Locate the cell with the specified text and output its [x, y] center coordinate. 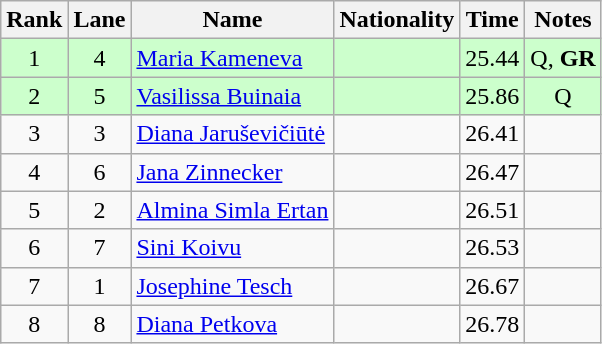
Time [492, 20]
Sini Koivu [232, 248]
26.78 [492, 324]
Nationality [397, 20]
Rank [34, 20]
25.86 [492, 96]
26.51 [492, 210]
Notes [563, 20]
Vasilissa Buinaia [232, 96]
Q, GR [563, 58]
26.67 [492, 286]
26.47 [492, 172]
Josephine Tesch [232, 286]
Maria Kameneva [232, 58]
26.53 [492, 248]
Jana Zinnecker [232, 172]
Diana Jaruševičiūtė [232, 134]
Lane [100, 20]
Q [563, 96]
Name [232, 20]
26.41 [492, 134]
25.44 [492, 58]
Almina Simla Ertan [232, 210]
Diana Petkova [232, 324]
